Output the (X, Y) coordinate of the center of the cell containing the given text.  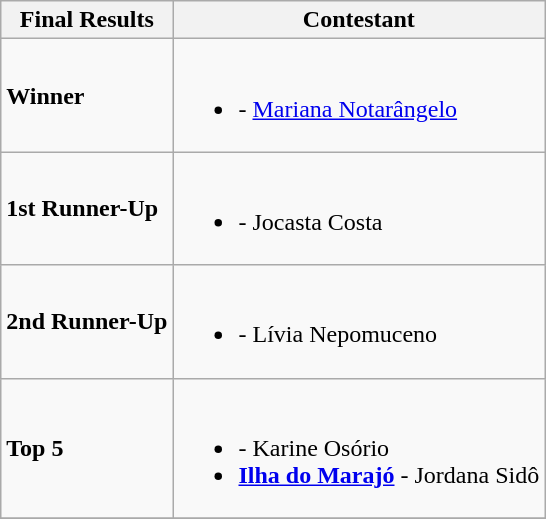
- Mariana Notarângelo (359, 96)
2nd Runner-Up (87, 322)
- Karine Osório Ilha do Marajó - Jordana Sidô (359, 448)
Winner (87, 96)
Contestant (359, 20)
- Lívia Nepomuceno (359, 322)
Top 5 (87, 448)
Final Results (87, 20)
1st Runner-Up (87, 208)
- Jocasta Costa (359, 208)
